Return the (x, y) coordinate for the center point of the cell that contains the specified text.  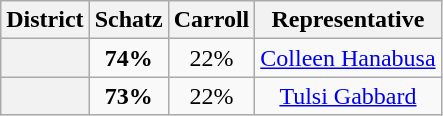
73% (128, 96)
Schatz (128, 20)
Representative (348, 20)
District (45, 20)
74% (128, 58)
Tulsi Gabbard (348, 96)
Colleen Hanabusa (348, 58)
Carroll (212, 20)
